Provide the [x, y] coordinate of the cell's center where the given text is located.  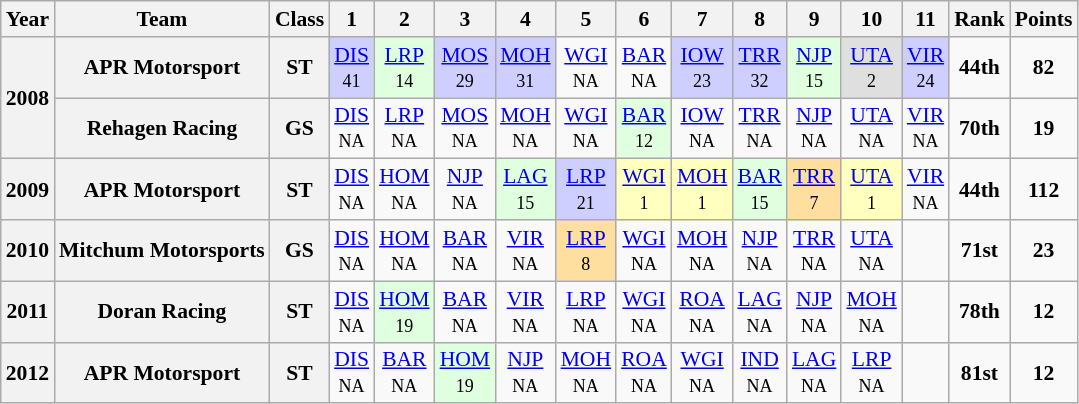
LAG 15 [526, 190]
70th [980, 128]
VIR24 [926, 68]
MOSNA [466, 128]
4 [526, 19]
71st [980, 250]
7 [702, 19]
Class [300, 19]
2011 [28, 312]
2 [404, 19]
LRP8 [586, 250]
2009 [28, 190]
IOWNA [702, 128]
1 [352, 19]
112 [1044, 190]
2012 [28, 372]
78th [980, 312]
IOW23 [702, 68]
Points [1044, 19]
19 [1044, 128]
3 [466, 19]
2010 [28, 250]
INDNA [760, 372]
DIS 41 [352, 68]
Mitchum Motorsports [162, 250]
Rehagen Racing [162, 128]
UTA1 [872, 190]
TRR32 [760, 68]
TRR7 [814, 190]
10 [872, 19]
8 [760, 19]
MOH1 [702, 190]
23 [1044, 250]
BAR15 [760, 190]
LRP14 [404, 68]
82 [1044, 68]
Rank [980, 19]
MOS29 [466, 68]
11 [926, 19]
9 [814, 19]
WGI1 [644, 190]
81st [980, 372]
6 [644, 19]
UTA2 [872, 68]
5 [586, 19]
MOH31 [526, 68]
Doran Racing [162, 312]
BAR12 [644, 128]
LRP21 [586, 190]
NJP15 [814, 68]
Year [28, 19]
Team [162, 19]
2008 [28, 98]
